Provide the (x, y) coordinate of the cell's center where the given text is located.  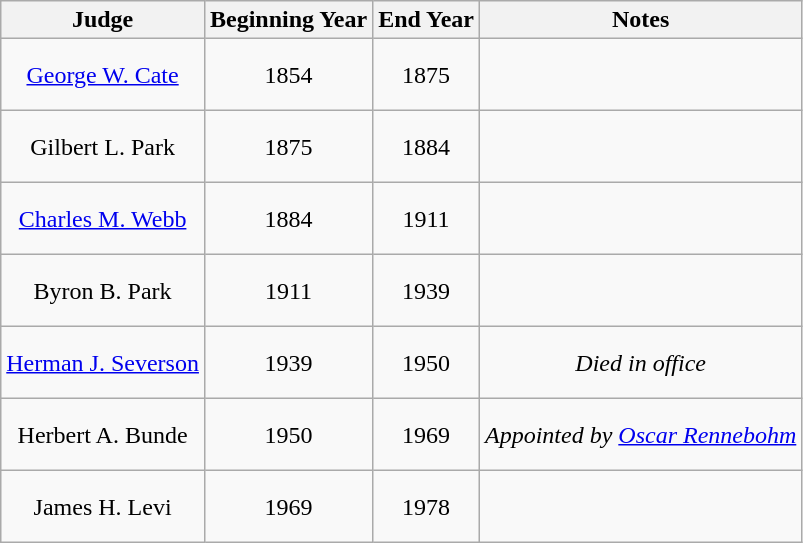
Charles M. Webb (103, 219)
Notes (640, 20)
James H. Levi (103, 507)
Byron B. Park (103, 291)
1854 (288, 75)
George W. Cate (103, 75)
Died in office (640, 363)
Beginning Year (288, 20)
End Year (426, 20)
Gilbert L. Park (103, 147)
Appointed by Oscar Rennebohm (640, 435)
Herman J. Severson (103, 363)
Judge (103, 20)
1978 (426, 507)
Herbert A. Bunde (103, 435)
